Output the [x, y] coordinate of the center of the cell containing the given text.  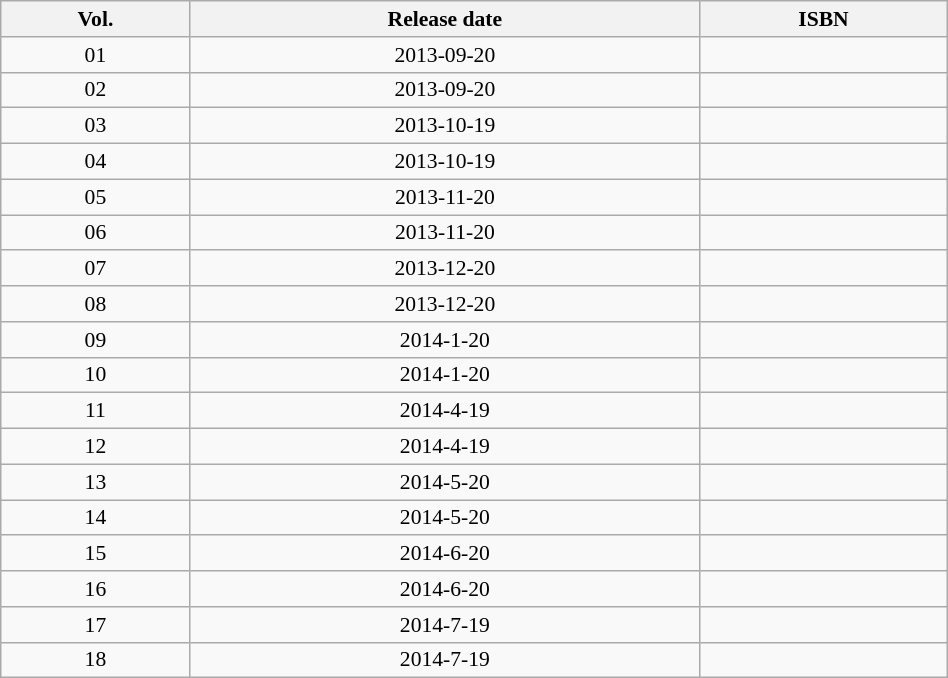
16 [96, 589]
05 [96, 197]
Vol. [96, 19]
ISBN [824, 19]
18 [96, 660]
Release date [445, 19]
04 [96, 162]
03 [96, 126]
02 [96, 90]
17 [96, 625]
14 [96, 518]
10 [96, 375]
06 [96, 233]
01 [96, 55]
13 [96, 482]
11 [96, 411]
12 [96, 447]
09 [96, 340]
15 [96, 554]
07 [96, 269]
08 [96, 304]
